Scan for the cell matching the given text and deliver its [x, y] coordinate at center. 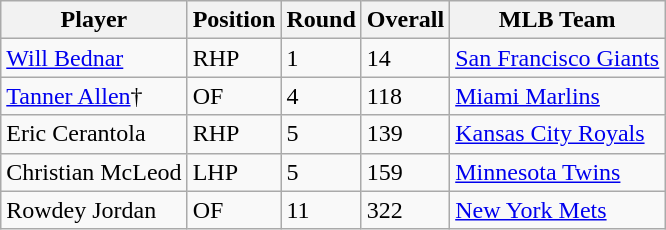
San Francisco Giants [558, 58]
14 [405, 58]
159 [405, 172]
Eric Cerantola [94, 134]
MLB Team [558, 20]
Minnesota Twins [558, 172]
Tanner Allen† [94, 96]
Player [94, 20]
Round [321, 20]
139 [405, 134]
4 [321, 96]
118 [405, 96]
1 [321, 58]
322 [405, 210]
11 [321, 210]
Will Bednar [94, 58]
Rowdey Jordan [94, 210]
Overall [405, 20]
Christian McLeod [94, 172]
Position [234, 20]
LHP [234, 172]
New York Mets [558, 210]
Miami Marlins [558, 96]
Kansas City Royals [558, 134]
